Determine the [x, y] coordinate at the center of the cell enclosing the given text.  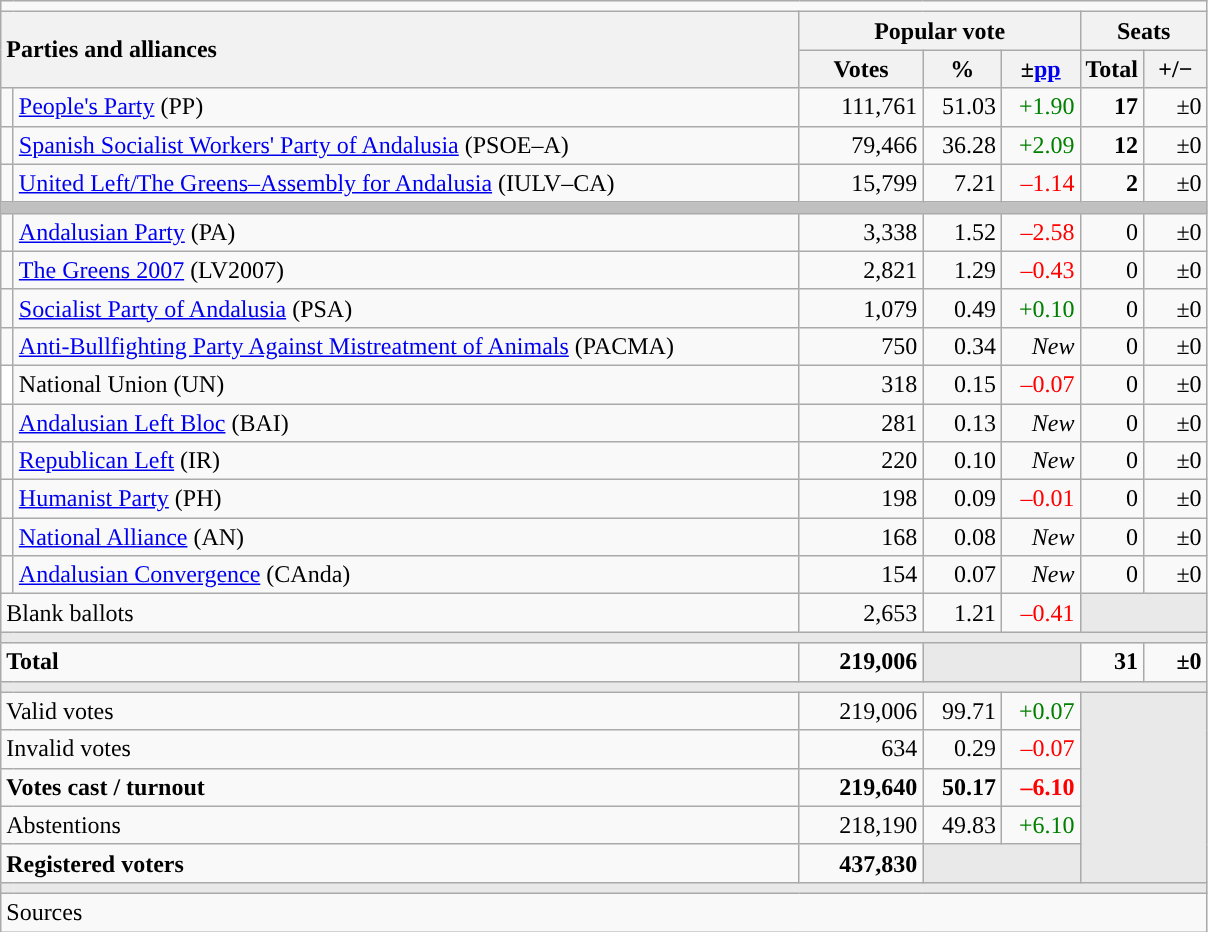
Votes [861, 69]
51.03 [962, 107]
+/− [1176, 69]
±pp [1040, 69]
Registered voters [400, 863]
+1.90 [1040, 107]
+2.09 [1040, 145]
National Alliance (AN) [406, 537]
Parties and alliances [400, 50]
Andalusian Left Bloc (BAI) [406, 423]
Abstentions [400, 825]
The Greens 2007 (LV2007) [406, 270]
218,190 [861, 825]
220 [861, 461]
1.21 [962, 613]
7.21 [962, 183]
+6.10 [1040, 825]
Republican Left (IR) [406, 461]
Seats [1144, 31]
3,338 [861, 232]
111,761 [861, 107]
0.13 [962, 423]
–0.01 [1040, 499]
% [962, 69]
79,466 [861, 145]
Humanist Party (PH) [406, 499]
+0.07 [1040, 711]
–1.14 [1040, 183]
0.49 [962, 308]
1.29 [962, 270]
1,079 [861, 308]
198 [861, 499]
–2.58 [1040, 232]
1.52 [962, 232]
2,653 [861, 613]
219,640 [861, 787]
281 [861, 423]
0.07 [962, 575]
154 [861, 575]
Sources [604, 912]
437,830 [861, 863]
0.29 [962, 749]
168 [861, 537]
–0.41 [1040, 613]
Votes cast / turnout [400, 787]
634 [861, 749]
Popular vote [940, 31]
49.83 [962, 825]
United Left/The Greens–Assembly for Andalusia (IULV–CA) [406, 183]
2,821 [861, 270]
0.15 [962, 384]
50.17 [962, 787]
Andalusian Convergence (CAnda) [406, 575]
Invalid votes [400, 749]
99.71 [962, 711]
15,799 [861, 183]
750 [861, 346]
Valid votes [400, 711]
0.34 [962, 346]
–0.43 [1040, 270]
0.09 [962, 499]
2 [1112, 183]
+0.10 [1040, 308]
Andalusian Party (PA) [406, 232]
318 [861, 384]
National Union (UN) [406, 384]
Socialist Party of Andalusia (PSA) [406, 308]
People's Party (PP) [406, 107]
31 [1112, 662]
36.28 [962, 145]
17 [1112, 107]
Anti-Bullfighting Party Against Mistreatment of Animals (PACMA) [406, 346]
0.08 [962, 537]
Blank ballots [400, 613]
12 [1112, 145]
Spanish Socialist Workers' Party of Andalusia (PSOE–A) [406, 145]
0.10 [962, 461]
–6.10 [1040, 787]
